Search for the cell housing the specified text and yield its [X, Y] center coordinate. 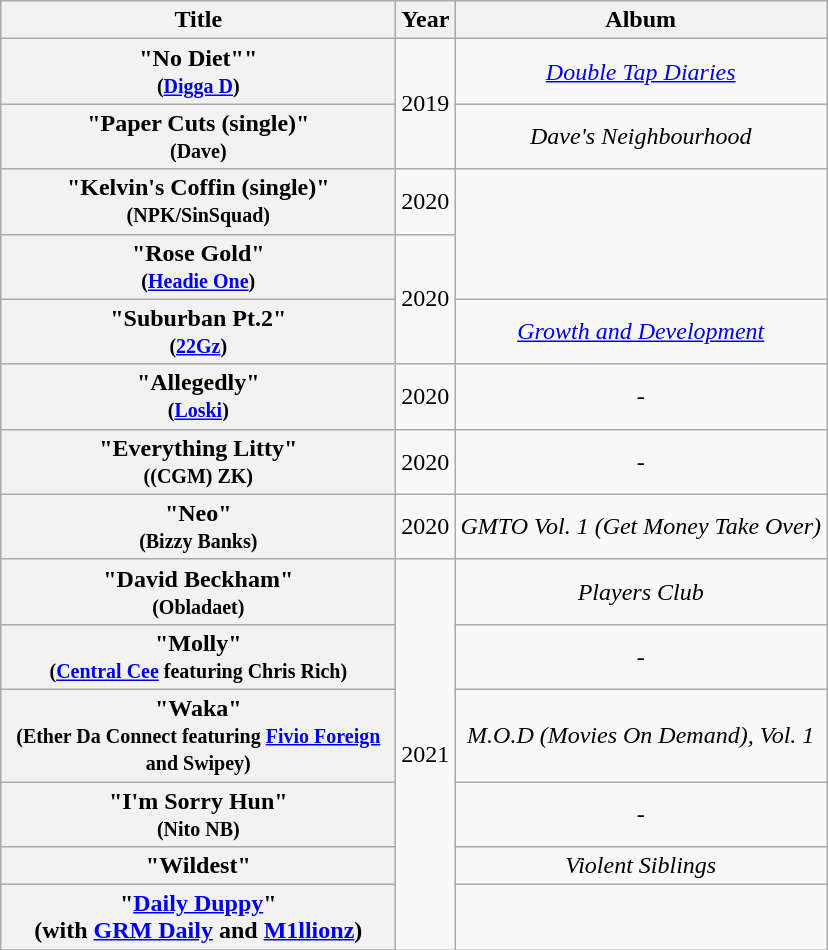
"Paper Cuts (single)"(Dave) [198, 136]
2019 [426, 104]
"Kelvin's Coffin (single)"(NPK/SinSquad) [198, 202]
2021 [426, 754]
"Neo"(Bizzy Banks) [198, 526]
"Wildest" [198, 866]
"I'm Sorry Hun"(Nito NB) [198, 814]
"Everything Litty"((CGM) ZK) [198, 462]
"No Diet""(Digga D) [198, 72]
Double Tap Diaries [641, 72]
Dave's Neighbourhood [641, 136]
"Waka"(Ether Da Connect featuring Fivio Foreign and Swipey) [198, 735]
"Molly" (Central Cee featuring Chris Rich) [198, 656]
Violent Siblings [641, 866]
Growth and Development [641, 332]
GMTO Vol. 1 (Get Money Take Over) [641, 526]
"David Beckham"(Obladaet) [198, 592]
M.O.D (Movies On Demand), Vol. 1 [641, 735]
Year [426, 20]
"Rose Gold"(Headie One) [198, 266]
Players Club [641, 592]
"Suburban Pt.2"(22Gz) [198, 332]
"Daily Duppy"(with GRM Daily and M1llionz) [198, 918]
"Allegedly"(Loski) [198, 396]
Album [641, 20]
Title [198, 20]
